Capture the cell that displays the provided text and extract its [X, Y] central coordinate. 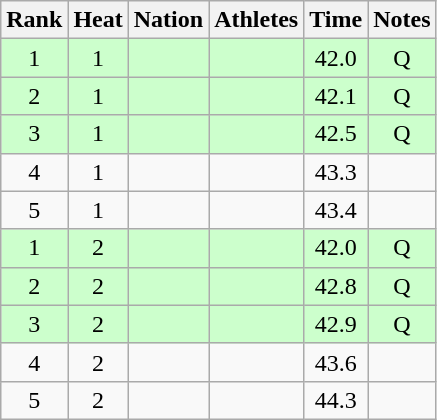
42.8 [336, 286]
43.4 [336, 210]
Heat [98, 20]
42.5 [336, 134]
Athletes [256, 20]
Rank [34, 20]
Time [336, 20]
43.3 [336, 172]
42.9 [336, 324]
Nation [168, 20]
42.1 [336, 96]
43.6 [336, 362]
Notes [402, 20]
44.3 [336, 400]
